Locate the cell with the specified text and output its [x, y] center coordinate. 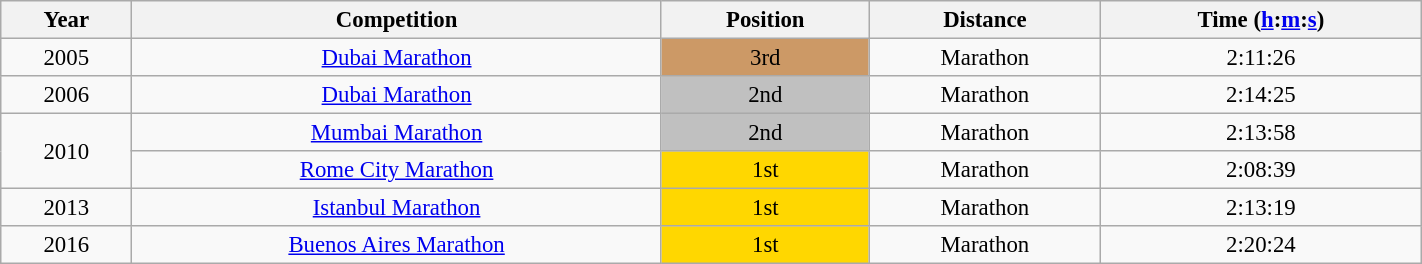
Rome City Marathon [397, 170]
Mumbai Marathon [397, 133]
2:13:58 [1262, 133]
2:08:39 [1262, 170]
2:11:26 [1262, 58]
Competition [397, 20]
2005 [66, 58]
Year [66, 20]
2:13:19 [1262, 208]
Distance [984, 20]
2013 [66, 208]
Time (h:m:s) [1262, 20]
2006 [66, 95]
2:14:25 [1262, 95]
Istanbul Marathon [397, 208]
2010 [66, 152]
2:20:24 [1262, 245]
Buenos Aires Marathon [397, 245]
Position [765, 20]
3rd [765, 58]
2016 [66, 245]
